From the cell containing the given text, extract its center point as [X, Y] coordinate. 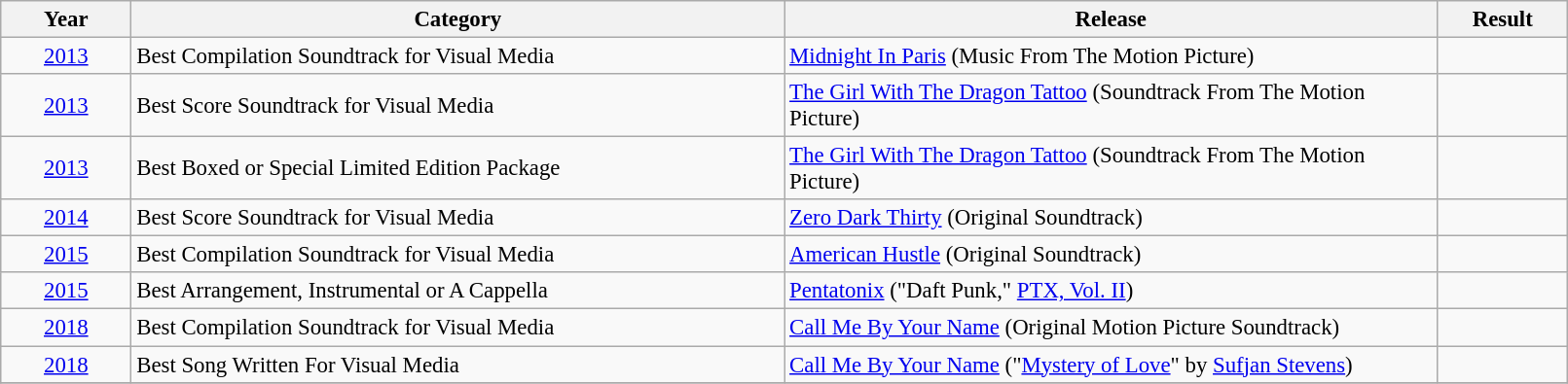
Release [1112, 19]
Result [1503, 19]
Best Boxed or Special Limited Edition Package [457, 169]
Midnight In Paris (Music From The Motion Picture) [1112, 56]
Call Me By Your Name (Original Motion Picture Soundtrack) [1112, 328]
Pentatonix ("Daft Punk," PTX, Vol. II) [1112, 291]
Category [457, 19]
2014 [66, 218]
Best Song Written For Visual Media [457, 365]
Call Me By Your Name ("Mystery of Love" by Sufjan Stevens) [1112, 365]
Zero Dark Thirty (Original Soundtrack) [1112, 218]
Best Arrangement, Instrumental or A Cappella [457, 291]
Year [66, 19]
American Hustle (Original Soundtrack) [1112, 255]
